Scan for the cell matching the given text and deliver its [X, Y] coordinate at center. 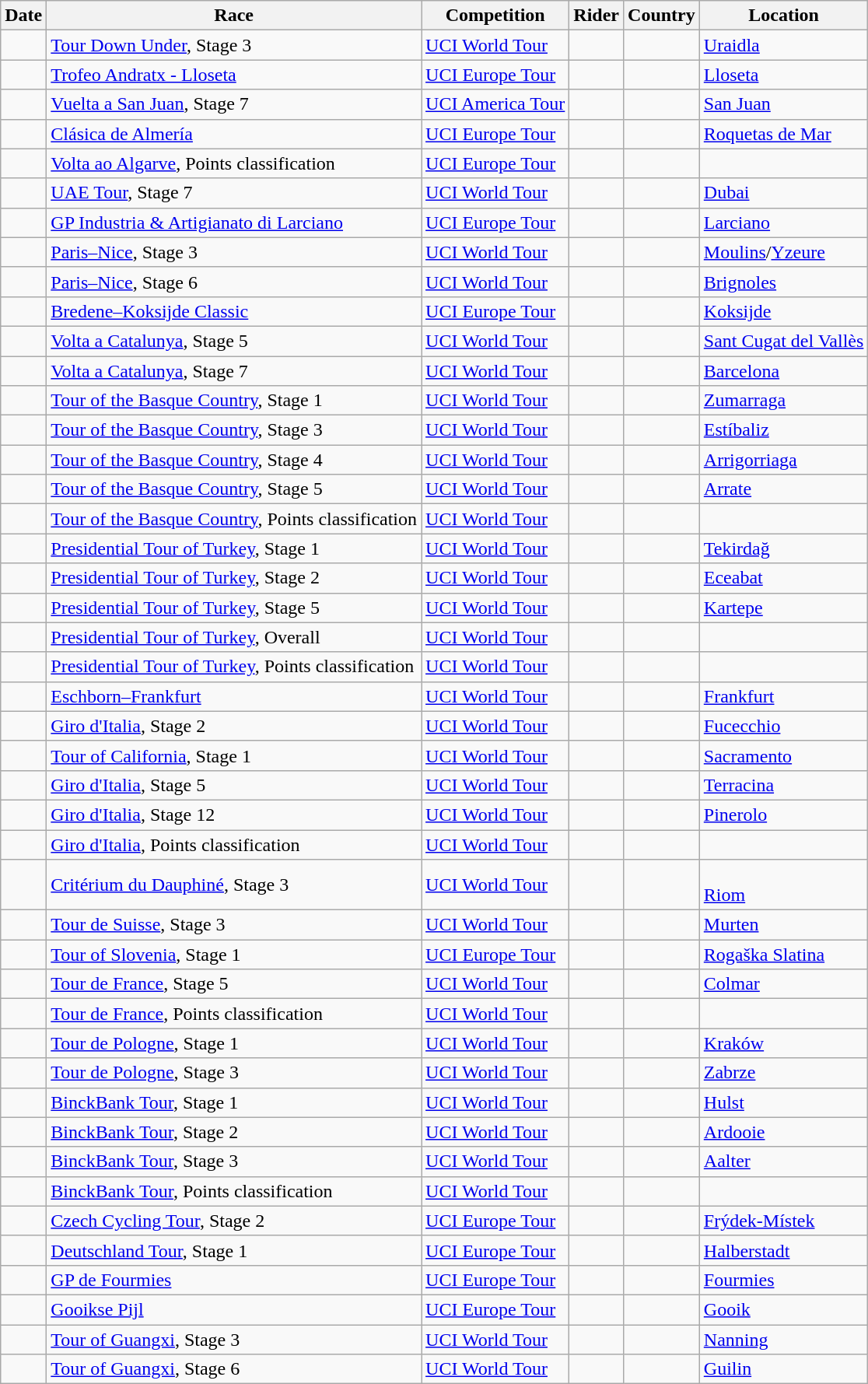
Frýdek-Místek [784, 1221]
Gooik [784, 1309]
Tour de France, Points classification [234, 1014]
Eceabat [784, 578]
Eschborn–Frankfurt [234, 696]
Deutschland Tour, Stage 1 [234, 1250]
Giro d'Italia, Points classification [234, 844]
Murten [784, 925]
Zabrze [784, 1073]
Giro d'Italia, Stage 2 [234, 726]
BinckBank Tour, Points classification [234, 1191]
UAE Tour, Stage 7 [234, 193]
Roquetas de Mar [784, 134]
Zumarraga [784, 401]
GP de Fourmies [234, 1280]
Fourmies [784, 1280]
Tour of the Basque Country, Stage 1 [234, 401]
Volta a Catalunya, Stage 7 [234, 371]
Presidential Tour of Turkey, Stage 1 [234, 548]
Kartepe [784, 608]
Tour of Guangxi, Stage 3 [234, 1339]
Colmar [784, 984]
Gooikse Pijl [234, 1309]
Brignoles [784, 282]
Guilin [784, 1369]
BinckBank Tour, Stage 2 [234, 1132]
Paris–Nice, Stage 6 [234, 282]
Arrigorriaga [784, 460]
Lloseta [784, 75]
Competition [495, 16]
Uraidla [784, 45]
Czech Cycling Tour, Stage 2 [234, 1221]
BinckBank Tour, Stage 1 [234, 1102]
Aalter [784, 1162]
Tour de Pologne, Stage 1 [234, 1043]
Halberstadt [784, 1250]
Tour de Suisse, Stage 3 [234, 925]
Race [234, 16]
Presidential Tour of Turkey, Stage 2 [234, 578]
Tour of Guangxi, Stage 6 [234, 1369]
Tour of the Basque Country, Stage 5 [234, 489]
Presidential Tour of Turkey, Overall [234, 637]
Critérium du Dauphiné, Stage 3 [234, 885]
Tour of Slovenia, Stage 1 [234, 955]
Pinerolo [784, 815]
Ardooie [784, 1132]
Estíbaliz [784, 430]
Nanning [784, 1339]
Vuelta a San Juan, Stage 7 [234, 104]
Tour of California, Stage 1 [234, 755]
Tour of the Basque Country, Points classification [234, 519]
Volta a Catalunya, Stage 5 [234, 341]
Country [662, 16]
Presidential Tour of Turkey, Stage 5 [234, 608]
Arrate [784, 489]
Tour de France, Stage 5 [234, 984]
Riom [784, 885]
Hulst [784, 1102]
Trofeo Andratx - Lloseta [234, 75]
Presidential Tour of Turkey, Points classification [234, 667]
Barcelona [784, 371]
Giro d'Italia, Stage 12 [234, 815]
Fucecchio [784, 726]
Frankfurt [784, 696]
Dubai [784, 193]
Terracina [784, 785]
Sant Cugat del Vallès [784, 341]
UCI America Tour [495, 104]
San Juan [784, 104]
Date [23, 16]
Paris–Nice, Stage 3 [234, 252]
Location [784, 16]
Volta ao Algarve, Points classification [234, 163]
Moulins/Yzeure [784, 252]
Rider [597, 16]
Tour de Pologne, Stage 3 [234, 1073]
Tour of the Basque Country, Stage 4 [234, 460]
Rogaška Slatina [784, 955]
Tour of the Basque Country, Stage 3 [234, 430]
Tour Down Under, Stage 3 [234, 45]
Koksijde [784, 311]
Larciano [784, 222]
Bredene–Koksijde Classic [234, 311]
Clásica de Almería [234, 134]
Giro d'Italia, Stage 5 [234, 785]
Kraków [784, 1043]
GP Industria & Artigianato di Larciano [234, 222]
Sacramento [784, 755]
Tekirdağ [784, 548]
BinckBank Tour, Stage 3 [234, 1162]
